For the text-containing cell, return its midpoint in (X, Y) coordinate format. 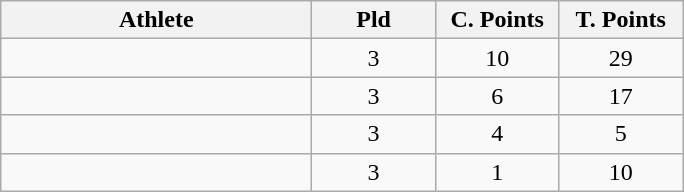
C. Points (497, 20)
1 (497, 172)
5 (621, 134)
T. Points (621, 20)
4 (497, 134)
17 (621, 96)
29 (621, 58)
Pld (374, 20)
Athlete (156, 20)
6 (497, 96)
